Return [x, y] of the center of cell containing provided text 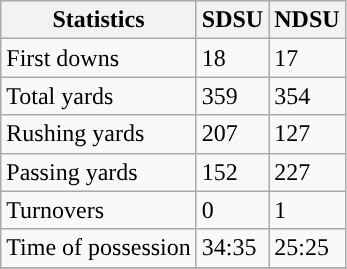
NDSU [307, 20]
34:35 [232, 248]
152 [232, 172]
207 [232, 134]
Rushing yards [99, 134]
Time of possession [99, 248]
1 [307, 210]
25:25 [307, 248]
First downs [99, 58]
17 [307, 58]
Passing yards [99, 172]
359 [232, 96]
227 [307, 172]
SDSU [232, 20]
Statistics [99, 20]
0 [232, 210]
Turnovers [99, 210]
354 [307, 96]
18 [232, 58]
127 [307, 134]
Total yards [99, 96]
